Capture the cell that displays the provided text and extract its (X, Y) central coordinate. 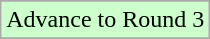
Advance to Round 3 (106, 20)
